Output the (X, Y) coordinate of the center of the cell containing the given text.  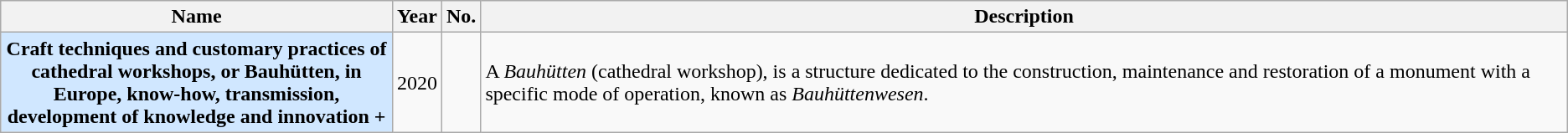
No. (461, 17)
Description (1024, 17)
2020 (417, 82)
Year (417, 17)
Name (197, 17)
